Capture the cell that displays the provided text and extract its (X, Y) central coordinate. 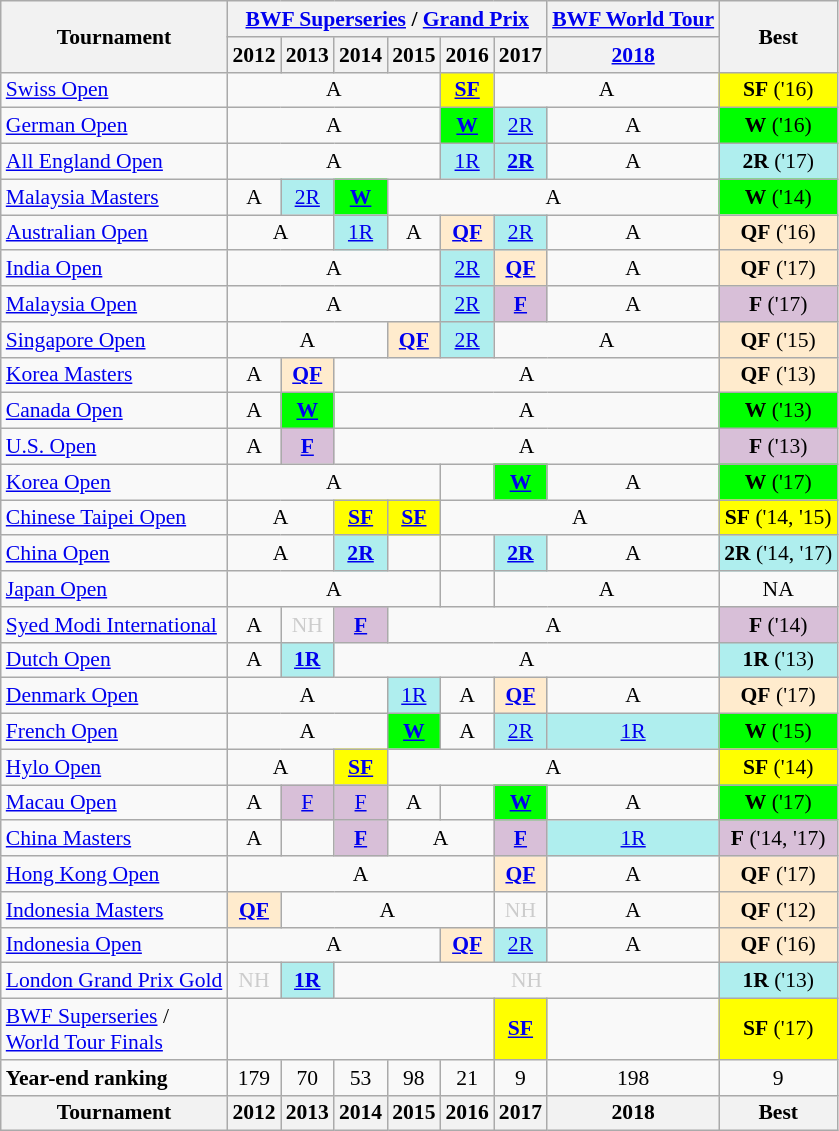
F ('14, '17) (778, 839)
BWF Superseries / Grand Prix (387, 19)
QF ('15) (778, 340)
Hylo Open (114, 767)
Denmark Open (114, 696)
Indonesia Open (114, 945)
98 (414, 1078)
70 (308, 1078)
Indonesia Masters (114, 910)
SF ('14, '15) (778, 518)
179 (254, 1078)
Australian Open (114, 233)
W ('15) (778, 732)
Swiss Open (114, 90)
French Open (114, 732)
Chinese Taipei Open (114, 518)
German Open (114, 126)
All England Open (114, 162)
NA (778, 589)
Japan Open (114, 589)
W ('14) (778, 197)
Macau Open (114, 803)
Hong Kong Open (114, 874)
21 (468, 1078)
SF ('17) (778, 1030)
QF ('12) (778, 910)
Canada Open (114, 411)
F ('13) (778, 447)
F ('14) (778, 625)
Dutch Open (114, 660)
Malaysia Masters (114, 197)
China Open (114, 554)
Korea Open (114, 482)
BWF Superseries / World Tour Finals (114, 1030)
F ('17) (778, 304)
Syed Modi International (114, 625)
Malaysia Open (114, 304)
India Open (114, 269)
Korea Masters (114, 375)
W ('16) (778, 126)
W ('13) (778, 411)
China Masters (114, 839)
BWF World Tour (633, 19)
U.S. Open (114, 447)
Year-end ranking (114, 1078)
198 (633, 1078)
London Grand Prix Gold (114, 981)
SF ('14) (778, 767)
QF ('13) (778, 375)
2R ('17) (778, 162)
53 (360, 1078)
Singapore Open (114, 340)
SF ('16) (778, 90)
2R ('14, '17) (778, 554)
